For the text-containing cell, return its midpoint in (X, Y) coordinate format. 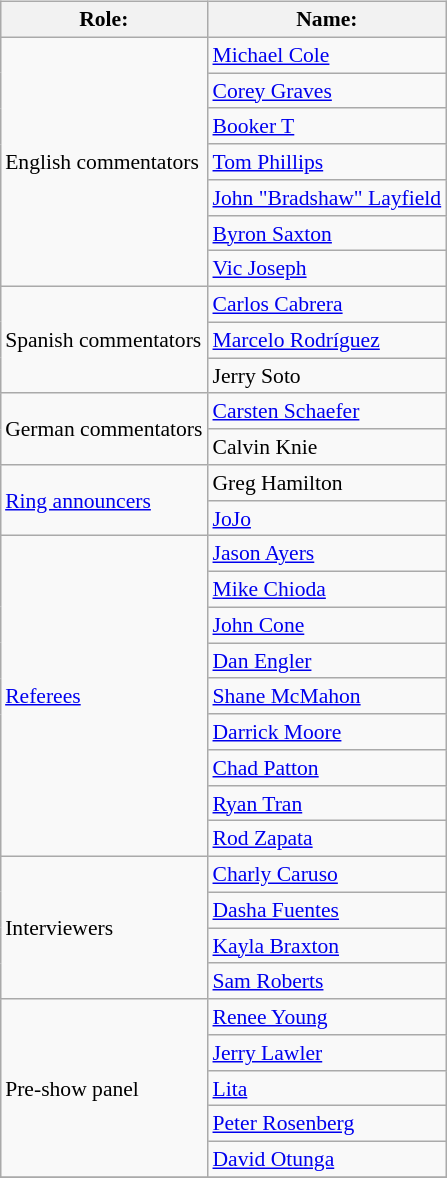
Calvin Knie (326, 447)
JoJo (326, 518)
Ring announcers (104, 500)
Jerry Lawler (326, 1053)
Michael Cole (326, 55)
Peter Rosenberg (326, 1124)
Jason Ayers (326, 554)
Renee Young (326, 1017)
Booker T (326, 126)
Dasha Fuentes (326, 910)
German commentators (104, 428)
Ryan Tran (326, 803)
John "Bradshaw" Layfield (326, 198)
Tom Phillips (326, 162)
Darrick Moore (326, 732)
Name: (326, 20)
Sam Roberts (326, 981)
Chad Patton (326, 768)
Jerry Soto (326, 376)
Kayla Braxton (326, 946)
Pre-show panel (104, 1088)
Dan Engler (326, 661)
English commentators (104, 162)
Referees (104, 696)
Carlos Cabrera (326, 305)
Shane McMahon (326, 696)
Greg Hamilton (326, 483)
Byron Saxton (326, 233)
Vic Joseph (326, 269)
Marcelo Rodríguez (326, 340)
Role: (104, 20)
Spanish commentators (104, 340)
Rod Zapata (326, 839)
David Otunga (326, 1160)
Mike Chioda (326, 590)
Corey Graves (326, 91)
Lita (326, 1088)
Charly Caruso (326, 875)
John Cone (326, 625)
Interviewers (104, 928)
Carsten Schaefer (326, 411)
